Detect which cell encompasses the target text, then output its (X, Y) center coordinate. 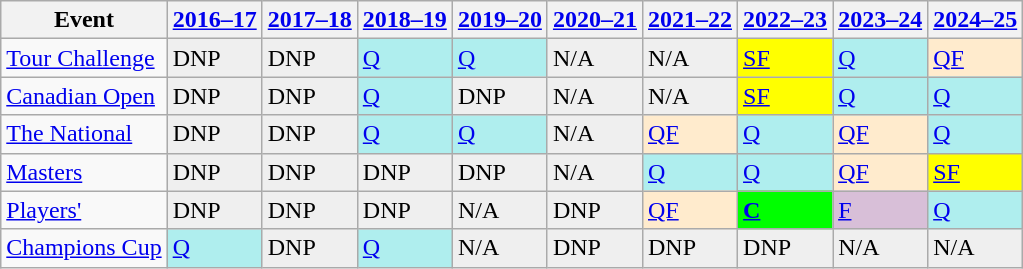
2024–25 (976, 20)
2016–17 (214, 20)
Players' (84, 210)
2018–19 (404, 20)
2019–20 (500, 20)
Tour Challenge (84, 58)
Canadian Open (84, 96)
2023–24 (880, 20)
Masters (84, 172)
The National (84, 134)
2017–18 (310, 20)
C (786, 210)
Event (84, 20)
Champions Cup (84, 248)
2021–22 (690, 20)
F (880, 210)
2020–21 (594, 20)
2022–23 (786, 20)
